Return (X, Y) of the center of cell containing provided text 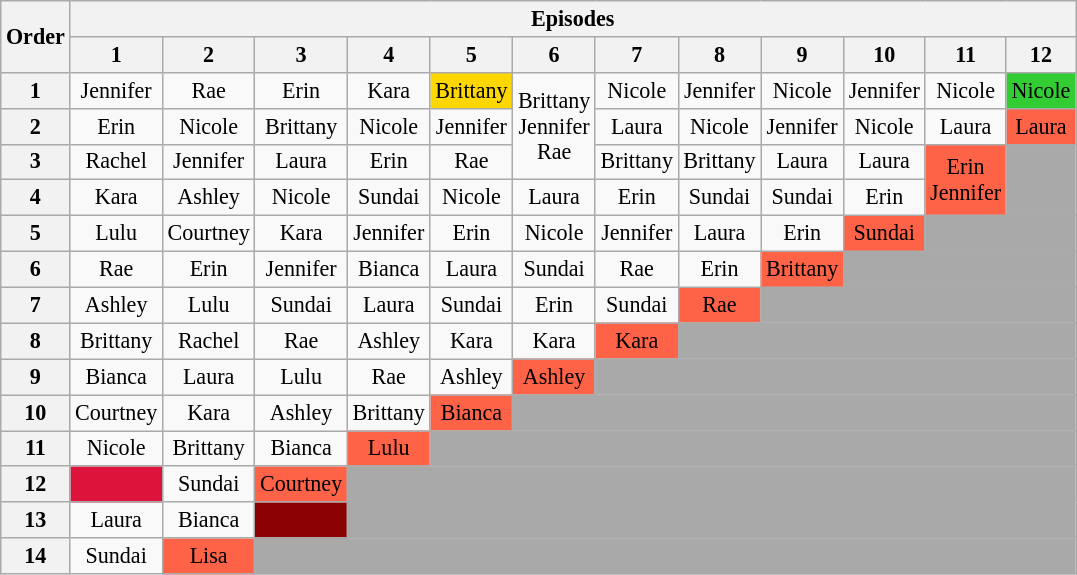
Order (36, 36)
ErinJennifer (966, 180)
14 (36, 556)
13 (36, 520)
Episodes (573, 18)
Lisa (208, 556)
BrittanyJenniferRae (554, 126)
